Capture the cell that displays the provided text and extract its [X, Y] central coordinate. 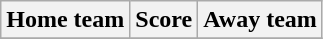
Away team [260, 20]
Home team [66, 20]
Score [164, 20]
